Detect which cell encompasses the target text, then output its [X, Y] center coordinate. 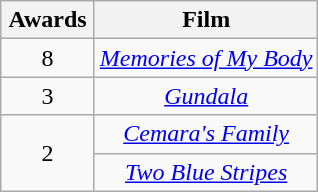
2 [48, 153]
Memories of My Body [206, 58]
Gundala [206, 96]
Cemara's Family [206, 134]
8 [48, 58]
Awards [48, 20]
Film [206, 20]
Two Blue Stripes [206, 172]
3 [48, 96]
